Find where the given text appears and provide that cell's center as (X, Y) coordinate. 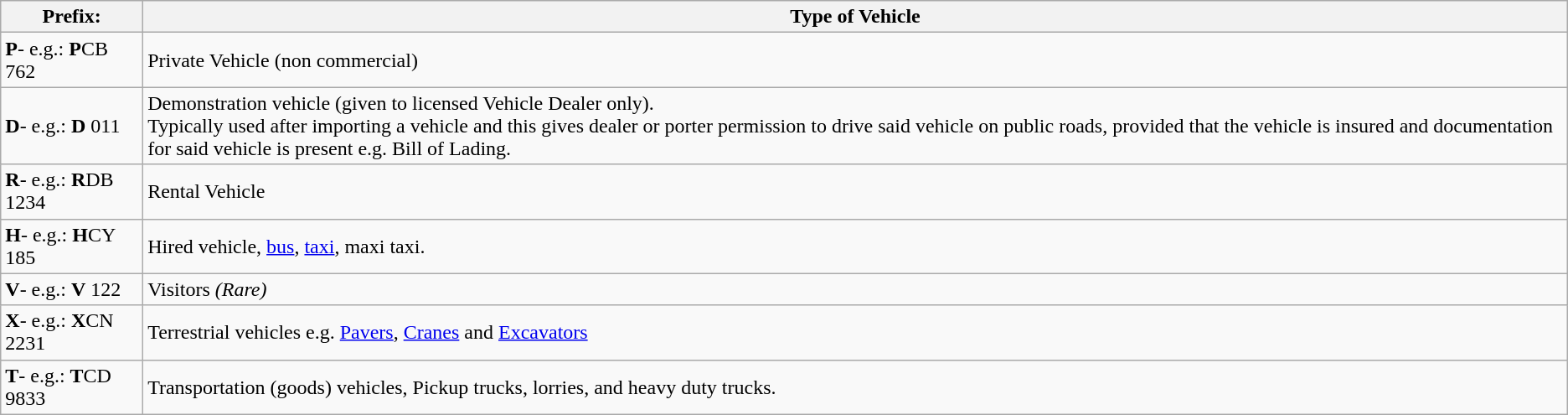
Transportation (goods) vehicles, Pickup trucks, lorries, and heavy duty trucks. (856, 387)
X- e.g.: XCN 2231 (72, 332)
V- e.g.: V 122 (72, 289)
R- e.g.: RDB 1234 (72, 191)
H- e.g.: HCY 185 (72, 246)
P- e.g.: PCB 762 (72, 60)
D- e.g.: D 011 (72, 126)
Type of Vehicle (856, 17)
Prefix: (72, 17)
Rental Vehicle (856, 191)
Hired vehicle, bus, taxi, maxi taxi. (856, 246)
Visitors (Rare) (856, 289)
Private Vehicle (non commercial) (856, 60)
T- e.g.: TCD 9833 (72, 387)
Terrestrial vehicles e.g. Pavers, Cranes and Excavators (856, 332)
